Return (X, Y) of the center of cell containing provided text 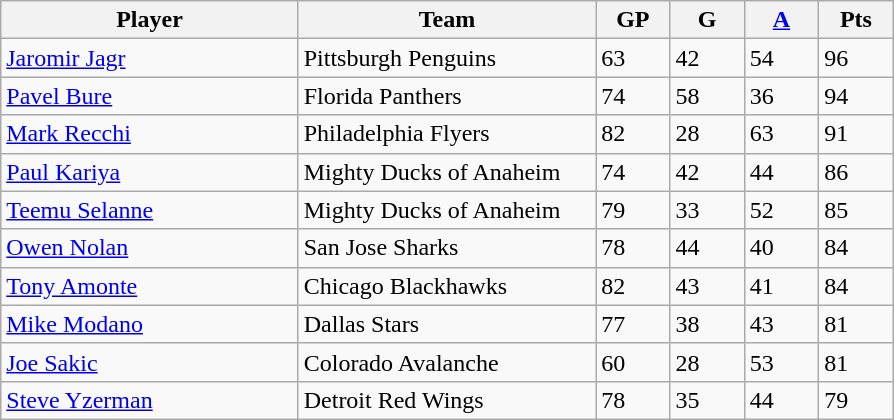
94 (856, 96)
Pts (856, 20)
Dallas Stars (446, 324)
41 (781, 286)
Pittsburgh Penguins (446, 58)
86 (856, 172)
85 (856, 210)
53 (781, 362)
96 (856, 58)
Mike Modano (150, 324)
Pavel Bure (150, 96)
38 (707, 324)
60 (633, 362)
San Jose Sharks (446, 248)
Paul Kariya (150, 172)
Tony Amonte (150, 286)
91 (856, 134)
Detroit Red Wings (446, 400)
Owen Nolan (150, 248)
Joe Sakic (150, 362)
Steve Yzerman (150, 400)
Chicago Blackhawks (446, 286)
35 (707, 400)
52 (781, 210)
Team (446, 20)
40 (781, 248)
Philadelphia Flyers (446, 134)
36 (781, 96)
58 (707, 96)
33 (707, 210)
Florida Panthers (446, 96)
A (781, 20)
Colorado Avalanche (446, 362)
GP (633, 20)
G (707, 20)
Mark Recchi (150, 134)
Jaromir Jagr (150, 58)
Teemu Selanne (150, 210)
Player (150, 20)
77 (633, 324)
54 (781, 58)
